Provide the (x, y) coordinate of the cell's center where the given text is located.  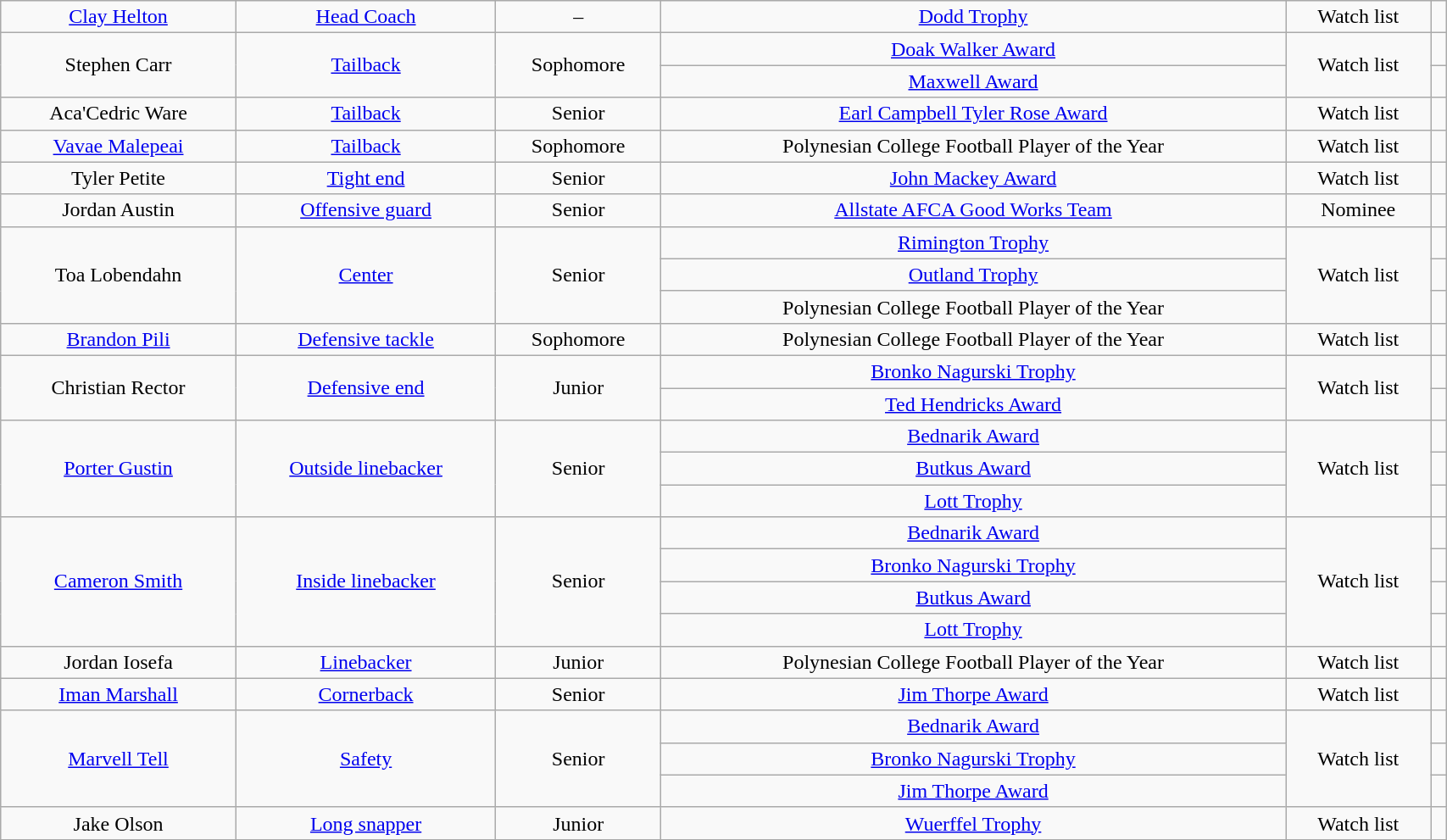
Iman Marshall (119, 694)
Earl Campbell Tyler Rose Award (973, 114)
Nominee (1358, 210)
John Mackey Award (973, 178)
Linebacker (365, 662)
– (578, 17)
Jake Olson (119, 823)
Head Coach (365, 17)
Tight end (365, 178)
Doak Walker Award (973, 49)
Outland Trophy (973, 275)
Defensive end (365, 387)
Aca'Cedric Ware (119, 114)
Rimington Trophy (973, 242)
Toa Lobendahn (119, 275)
Tyler Petite (119, 178)
Center (365, 275)
Christian Rector (119, 387)
Maxwell Award (973, 81)
Vavae Malepeai (119, 146)
Inside linebacker (365, 581)
Offensive guard (365, 210)
Wuerffel Trophy (973, 823)
Safety (365, 759)
Outside linebacker (365, 469)
Cornerback (365, 694)
Defensive tackle (365, 339)
Porter Gustin (119, 469)
Ted Hendricks Award (973, 404)
Dodd Trophy (973, 17)
Allstate AFCA Good Works Team (973, 210)
Stephen Carr (119, 65)
Jordan Iosefa (119, 662)
Clay Helton (119, 17)
Marvell Tell (119, 759)
Brandon Pili (119, 339)
Cameron Smith (119, 581)
Long snapper (365, 823)
Jordan Austin (119, 210)
